Provide the [x, y] coordinate of the cell's center where the given text is located.  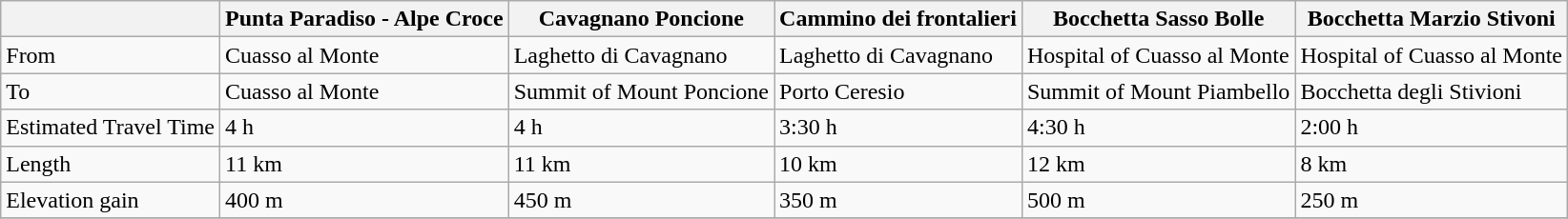
Bocchetta degli Stivioni [1432, 91]
Summit of Mount Piambello [1158, 91]
250 m [1432, 200]
3:30 h [898, 128]
450 m [641, 200]
500 m [1158, 200]
12 km [1158, 164]
Porto Ceresio [898, 91]
Estimated Travel Time [111, 128]
Summit of Mount Poncione [641, 91]
Cammino dei frontalieri [898, 19]
Elevation gain [111, 200]
10 km [898, 164]
2:00 h [1432, 128]
4:30 h [1158, 128]
Bocchetta Sasso Bolle [1158, 19]
Length [111, 164]
Bocchetta Marzio Stivoni [1432, 19]
400 m [364, 200]
From [111, 55]
350 m [898, 200]
To [111, 91]
8 km [1432, 164]
Cavagnano Poncione [641, 19]
Punta Paradiso - Alpe Croce [364, 19]
